Return [X, Y] of the center of cell containing provided text 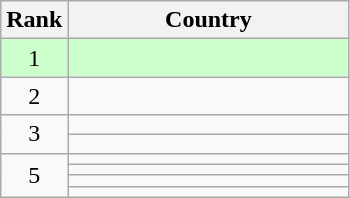
2 [34, 96]
5 [34, 175]
Country [208, 20]
3 [34, 134]
1 [34, 58]
Rank [34, 20]
